Provide the (x, y) coordinate of the cell's center where the given text is located.  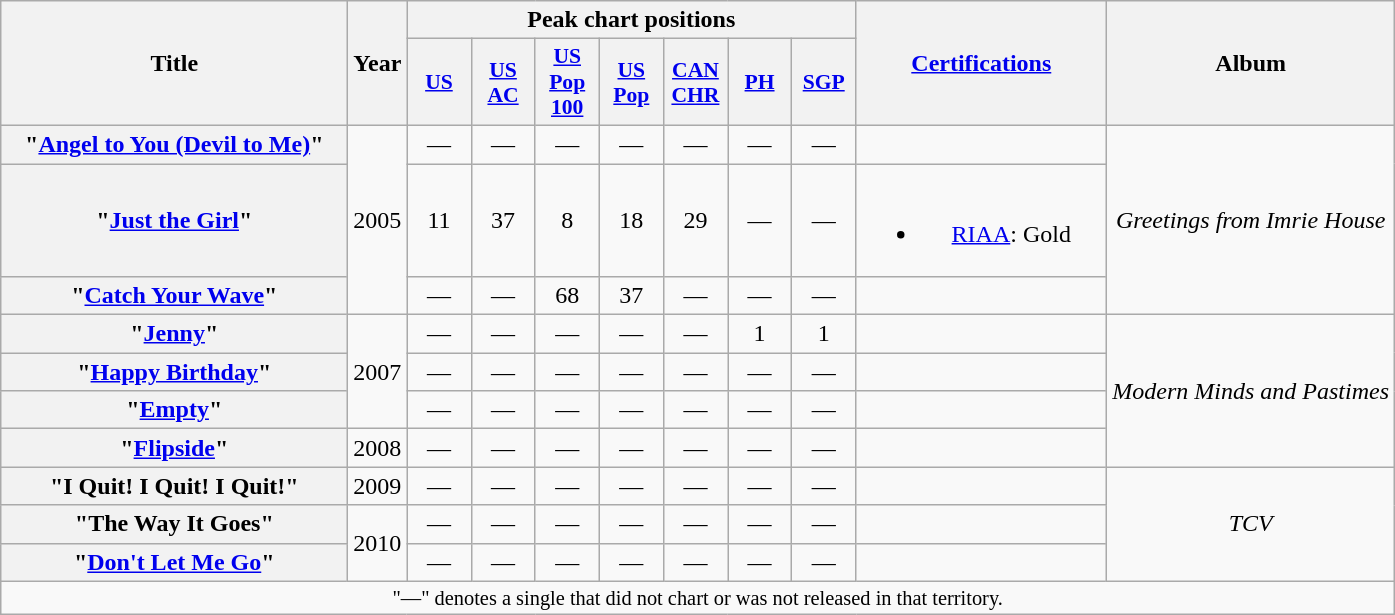
TCV (1251, 524)
2009 (378, 486)
USPop (631, 82)
USAC (503, 82)
"Catch Your Wave" (174, 296)
SGP (824, 82)
"The Way It Goes" (174, 524)
Certifications (982, 64)
Title (174, 64)
"I Quit! I Quit! I Quit!" (174, 486)
"Flipside" (174, 448)
Album (1251, 64)
RIAA: Gold (982, 220)
2007 (378, 372)
Year (378, 64)
CANCHR (695, 82)
8 (567, 220)
"—" denotes a single that did not chart or was not released in that territory. (698, 598)
29 (695, 220)
11 (439, 220)
"Empty" (174, 410)
2010 (378, 543)
"Angel to You (Devil to Me)" (174, 144)
"Jenny" (174, 334)
USPop 100 (567, 82)
2008 (378, 448)
"Don't Let Me Go" (174, 562)
Greetings from Imrie House (1251, 220)
68 (567, 296)
US (439, 82)
"Just the Girl" (174, 220)
"Happy Birthday" (174, 372)
Modern Minds and Pastimes (1251, 391)
2005 (378, 220)
Peak chart positions (632, 20)
18 (631, 220)
PH (760, 82)
